Search for the cell housing the specified text and yield its (X, Y) center coordinate. 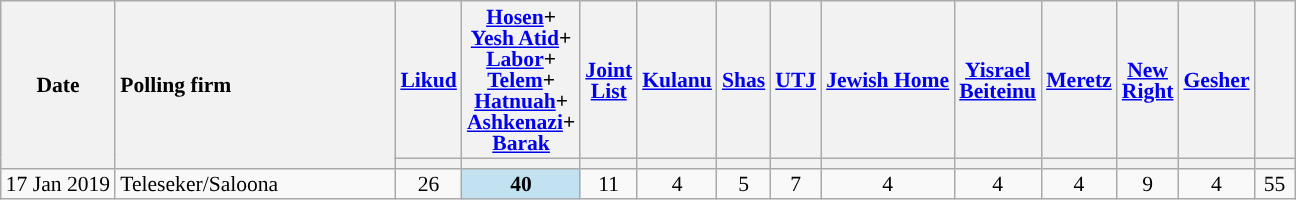
NewRight (1148, 80)
Gesher (1216, 80)
Likud (428, 80)
YisraelBeiteinu (998, 80)
Hosen+Yesh Atid+Labor+Telem+Hatnuah+Ashkenazi+Barak (521, 80)
55 (1275, 184)
Meretz (1079, 80)
9 (1148, 184)
Teleseker/Saloona (255, 184)
40 (521, 184)
17 Jan 2019 (58, 184)
5 (744, 184)
Jewish Home (888, 80)
7 (796, 184)
UTJ (796, 80)
Polling firm (255, 84)
11 (608, 184)
26 (428, 184)
Date (58, 84)
Kulanu (677, 80)
JointList (608, 80)
Shas (744, 80)
